Detect which cell encompasses the target text, then output its (X, Y) center coordinate. 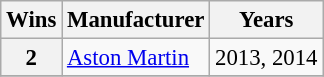
Wins (32, 20)
Years (266, 20)
Manufacturer (136, 20)
2013, 2014 (266, 58)
2 (32, 58)
Aston Martin (136, 58)
